Return (X, Y) of the center of cell containing provided text 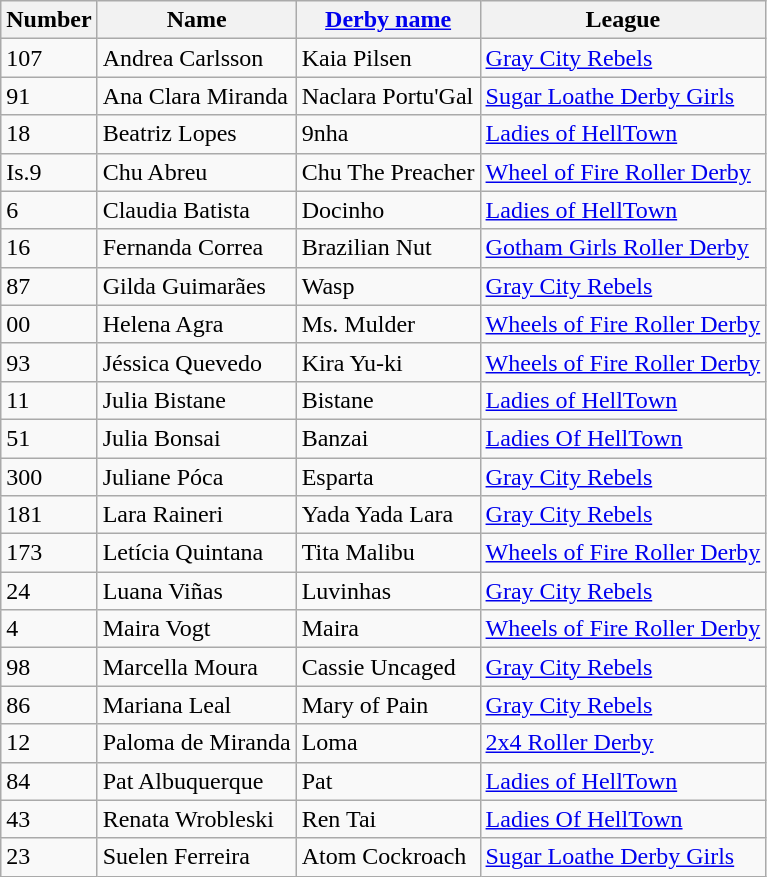
Bistane (388, 400)
Pat (388, 781)
Andrea Carlsson (196, 58)
87 (49, 286)
107 (49, 58)
91 (49, 96)
Beatriz Lopes (196, 134)
Suelen Ferreira (196, 857)
Yada Yada Lara (388, 515)
Claudia Batista (196, 210)
Ms. Mulder (388, 324)
Kira Yu-ki (388, 362)
Chu The Preacher (388, 172)
Pat Albuquerque (196, 781)
Renata Wrobleski (196, 819)
9nha (388, 134)
Mary of Pain (388, 705)
Paloma de Miranda (196, 743)
League (623, 20)
Wheel of Fire Roller Derby (623, 172)
84 (49, 781)
Mariana Leal (196, 705)
Juliane Póca (196, 477)
Docinho (388, 210)
00 (49, 324)
Name (196, 20)
Naclara Portu'Gal (388, 96)
24 (49, 591)
12 (49, 743)
Helena Agra (196, 324)
Derby name (388, 20)
Letícia Quintana (196, 553)
18 (49, 134)
Julia Bonsai (196, 438)
Is.9 (49, 172)
Maira (388, 629)
Tita Malibu (388, 553)
93 (49, 362)
Luvinhas (388, 591)
43 (49, 819)
Gilda Guimarães (196, 286)
Number (49, 20)
Wasp (388, 286)
Chu Abreu (196, 172)
Atom Cockroach (388, 857)
Gotham Girls Roller Derby (623, 248)
Marcella Moura (196, 667)
16 (49, 248)
173 (49, 553)
6 (49, 210)
2x4 Roller Derby (623, 743)
Lara Raineri (196, 515)
4 (49, 629)
23 (49, 857)
181 (49, 515)
Kaia Pilsen (388, 58)
86 (49, 705)
Cassie Uncaged (388, 667)
Julia Bistane (196, 400)
Banzai (388, 438)
Esparta (388, 477)
Ana Clara Miranda (196, 96)
98 (49, 667)
Luana Viñas (196, 591)
Jéssica Quevedo (196, 362)
51 (49, 438)
300 (49, 477)
11 (49, 400)
Loma (388, 743)
Fernanda Correa (196, 248)
Maira Vogt (196, 629)
Ren Tai (388, 819)
Brazilian Nut (388, 248)
